Determine the [x, y] coordinate at the center of the cell enclosing the given text.  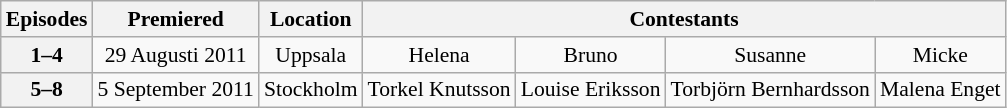
Micke [940, 55]
Louise Eriksson [591, 90]
29 Augusti 2011 [175, 55]
Helena [440, 55]
Bruno [591, 55]
Susanne [770, 55]
Torkel Knutsson [440, 90]
5 September 2011 [175, 90]
Location [311, 19]
Torbjörn Bernhardsson [770, 90]
5–8 [47, 90]
Premiered [175, 19]
Contestants [684, 19]
Stockholm [311, 90]
Uppsala [311, 55]
Malena Enget [940, 90]
Episodes [47, 19]
1–4 [47, 55]
